Extract the [X, Y] coordinate from the center of the cell holding the provided text.  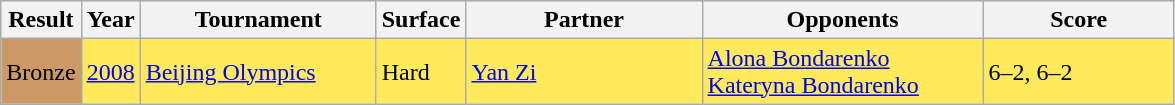
Surface [421, 20]
Year [110, 20]
Result [41, 20]
Partner [584, 20]
2008 [110, 72]
Beijing Olympics [258, 72]
Score [1078, 20]
Hard [421, 72]
Yan Zi [584, 72]
Bronze [41, 72]
Opponents [842, 20]
Alona Bondarenko Kateryna Bondarenko [842, 72]
6–2, 6–2 [1078, 72]
Tournament [258, 20]
